Pinpoint the cell where the given text exists, returning its (x, y) midpoint coordinate. 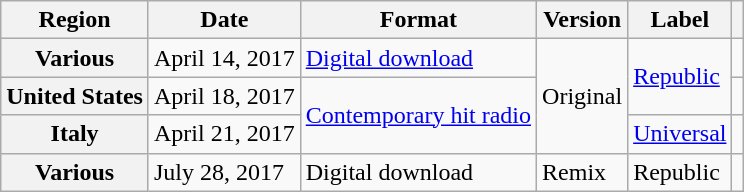
Contemporary hit radio (418, 115)
April 18, 2017 (224, 96)
Original (582, 96)
Format (418, 20)
Version (582, 20)
Italy (75, 134)
July 28, 2017 (224, 172)
Date (224, 20)
April 21, 2017 (224, 134)
Region (75, 20)
United States (75, 96)
Universal (680, 134)
April 14, 2017 (224, 58)
Label (680, 20)
Remix (582, 172)
